Identify which cell holds the provided text, then report its [X, Y] central coordinate. 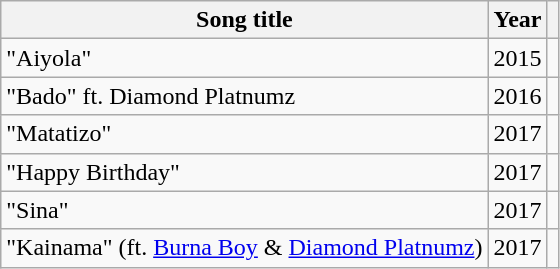
Song title [244, 20]
"Sina" [244, 210]
"Matatizo" [244, 134]
Year [518, 20]
2016 [518, 96]
"Bado" ft. Diamond Platnumz [244, 96]
"Aiyola" [244, 58]
"Happy Birthday" [244, 172]
2015 [518, 58]
"Kainama" (ft. Burna Boy & Diamond Platnumz) [244, 248]
